Search for the cell housing the specified text and yield its (X, Y) center coordinate. 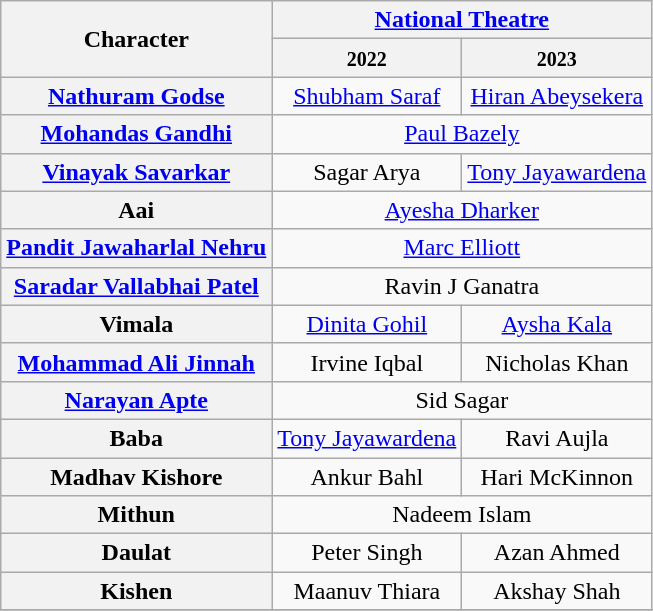
Kishen (136, 591)
2022 (367, 58)
Nadeem Islam (462, 515)
Ravi Aujla (557, 438)
Pandit Jawaharlal Nehru (136, 248)
Ravin J Ganatra (462, 286)
Irvine Iqbal (367, 362)
Shubham Saraf (367, 96)
Nathuram Godse (136, 96)
Marc Elliott (462, 248)
Hari McKinnon (557, 477)
Narayan Apte (136, 400)
Maanuv Thiara (367, 591)
Akshay Shah (557, 591)
Dinita Gohil (367, 324)
Sagar Arya (367, 172)
Madhav Kishore (136, 477)
Aysha Kala (557, 324)
Mohandas Gandhi (136, 134)
National Theatre (462, 20)
Mohammad Ali Jinnah (136, 362)
Paul Bazely (462, 134)
Ankur Bahl (367, 477)
Hiran Abeysekera (557, 96)
Azan Ahmed (557, 553)
Baba (136, 438)
Sid Sagar (462, 400)
Vinayak Savarkar (136, 172)
Peter Singh (367, 553)
Aai (136, 210)
Nicholas Khan (557, 362)
Daulat (136, 553)
Ayesha Dharker (462, 210)
Mithun (136, 515)
Character (136, 39)
Saradar Vallabhai Patel (136, 286)
2023 (557, 58)
Vimala (136, 324)
